Identify which cell holds the provided text, then report its (X, Y) central coordinate. 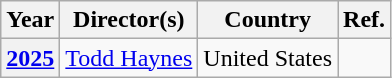
United States (268, 58)
2025 (30, 58)
Country (268, 20)
Director(s) (129, 20)
Year (30, 20)
Ref. (364, 20)
Todd Haynes (129, 58)
